Scan for the cell matching the given text and deliver its (X, Y) coordinate at center. 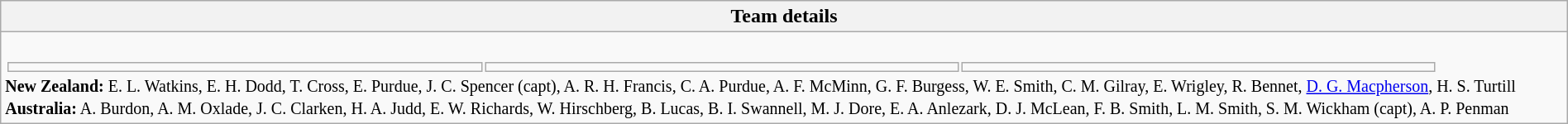
Team details (784, 17)
